For the text-containing cell, return its midpoint in (X, Y) coordinate format. 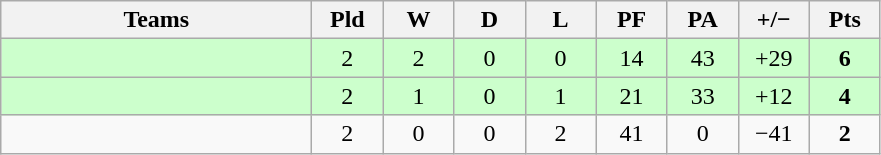
+/− (774, 20)
Pld (348, 20)
6 (844, 58)
L (560, 20)
D (490, 20)
+29 (774, 58)
Teams (156, 20)
+12 (774, 96)
14 (632, 58)
41 (632, 134)
33 (702, 96)
43 (702, 58)
Pts (844, 20)
−41 (774, 134)
PA (702, 20)
21 (632, 96)
W (418, 20)
4 (844, 96)
PF (632, 20)
